Find where the given text appears and provide that cell's center as [x, y] coordinate. 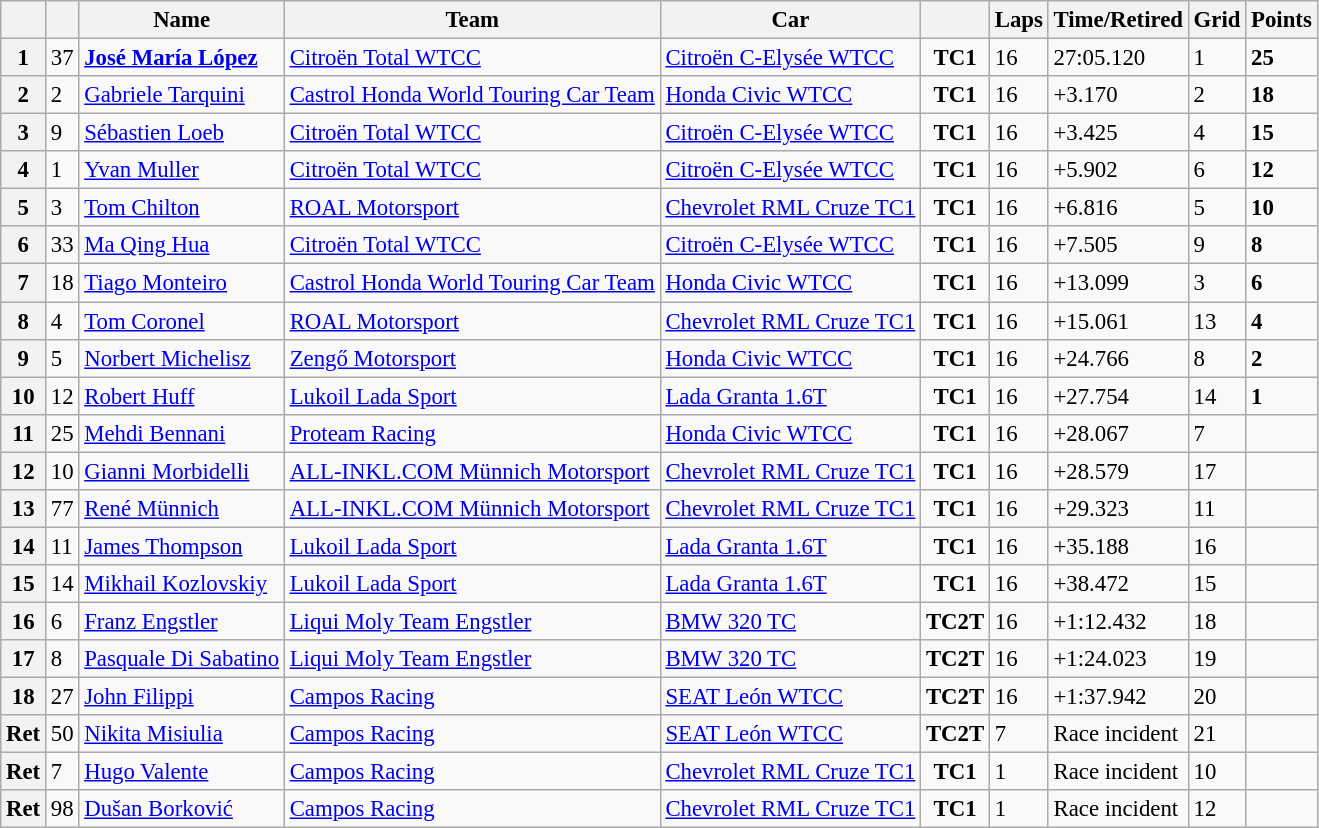
+7.505 [1118, 245]
Tiago Monteiro [182, 283]
98 [62, 809]
+5.902 [1118, 170]
19 [1216, 659]
+1:12.432 [1118, 621]
Dušan Borković [182, 809]
+35.188 [1118, 546]
+28.067 [1118, 433]
+13.099 [1118, 283]
27:05.120 [1118, 58]
Laps [1018, 20]
+24.766 [1118, 358]
21 [1216, 734]
+15.061 [1118, 321]
Tom Coronel [182, 321]
Franz Engstler [182, 621]
Tom Chilton [182, 208]
James Thompson [182, 546]
+1:24.023 [1118, 659]
33 [62, 245]
René Münnich [182, 509]
Team [472, 20]
Zengő Motorsport [472, 358]
Grid [1216, 20]
Robert Huff [182, 396]
Yvan Muller [182, 170]
Car [790, 20]
Norbert Michelisz [182, 358]
Ma Qing Hua [182, 245]
Mehdi Bennani [182, 433]
77 [62, 509]
Gabriele Tarquini [182, 95]
+3.425 [1118, 133]
+6.816 [1118, 208]
50 [62, 734]
Time/Retired [1118, 20]
Proteam Racing [472, 433]
37 [62, 58]
+28.579 [1118, 471]
+29.323 [1118, 509]
27 [62, 697]
+38.472 [1118, 584]
Hugo Valente [182, 772]
Nikita Misiulia [182, 734]
Pasquale Di Sabatino [182, 659]
20 [1216, 697]
+27.754 [1118, 396]
Gianni Morbidelli [182, 471]
Mikhail Kozlovskiy [182, 584]
+1:37.942 [1118, 697]
+3.170 [1118, 95]
Sébastien Loeb [182, 133]
Name [182, 20]
José María López [182, 58]
Points [1282, 20]
John Filippi [182, 697]
